Return (x, y) of the center of cell containing provided text 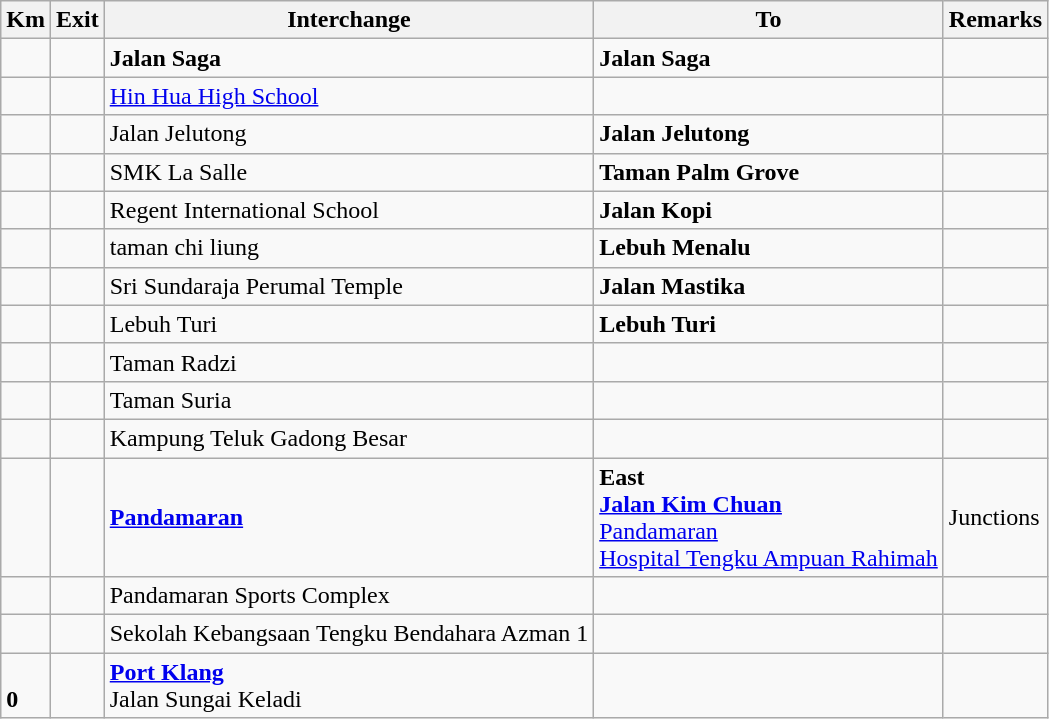
Taman Radzi (348, 362)
taman chi liung (348, 248)
Taman Suria (348, 400)
Jalan Mastika (769, 286)
SMK La Salle (348, 172)
Kampung Teluk Gadong Besar (348, 438)
Sri Sundaraja Perumal Temple (348, 286)
0 (26, 686)
Sekolah Kebangsaan Tengku Bendahara Azman 1 (348, 634)
Regent International School (348, 210)
Hin Hua High School (348, 96)
Remarks (995, 20)
Pandamaran Sports Complex (348, 596)
To (769, 20)
Taman Palm Grove (769, 172)
Exit (77, 20)
Pandamaran (348, 518)
Jalan Kopi (769, 210)
Km (26, 20)
Port KlangJalan Sungai Keladi (348, 686)
Junctions (995, 518)
East Jalan Kim ChuanPandamaranHospital Tengku Ampuan Rahimah (769, 518)
Interchange (348, 20)
Lebuh Menalu (769, 248)
